Scan for the cell matching the given text and deliver its (X, Y) coordinate at center. 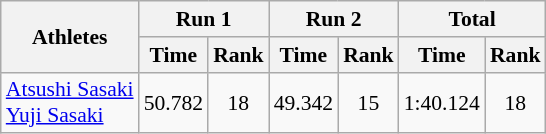
Atsushi SasakiYuji Sasaki (70, 102)
Run 1 (204, 19)
49.342 (304, 102)
15 (368, 102)
Total (472, 19)
50.782 (174, 102)
Run 2 (334, 19)
1:40.124 (442, 102)
Athletes (70, 36)
